Return the (X, Y) coordinate for the center point of the cell that contains the specified text.  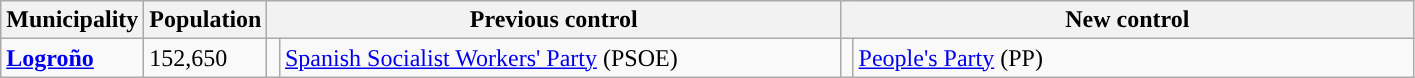
People's Party (PP) (1134, 58)
New control (1127, 20)
Logroño (72, 58)
Municipality (72, 20)
Previous control (554, 20)
Spanish Socialist Workers' Party (PSOE) (560, 58)
152,650 (206, 58)
Population (206, 20)
